Identify which cell holds the provided text, then report its (X, Y) central coordinate. 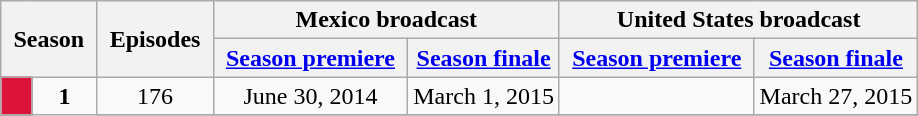
Season (49, 39)
June 30, 2014 (310, 96)
March 27, 2015 (836, 96)
1 (64, 96)
Mexico broadcast (386, 20)
March 1, 2015 (484, 96)
176 (155, 96)
Episodes (155, 39)
United States broadcast (738, 20)
